Return the [x, y] coordinate for the center point of the cell that contains the specified text.  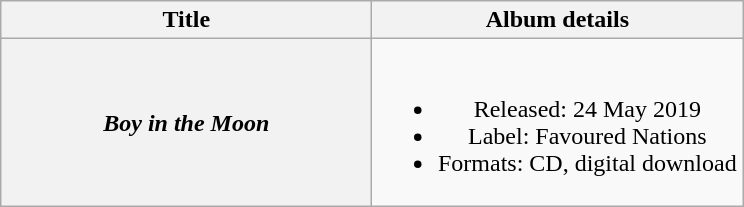
Title [186, 20]
Boy in the Moon [186, 122]
Released: 24 May 2019Label: Favoured NationsFormats: CD, digital download [558, 122]
Album details [558, 20]
